Scan for the cell matching the given text and deliver its (x, y) coordinate at center. 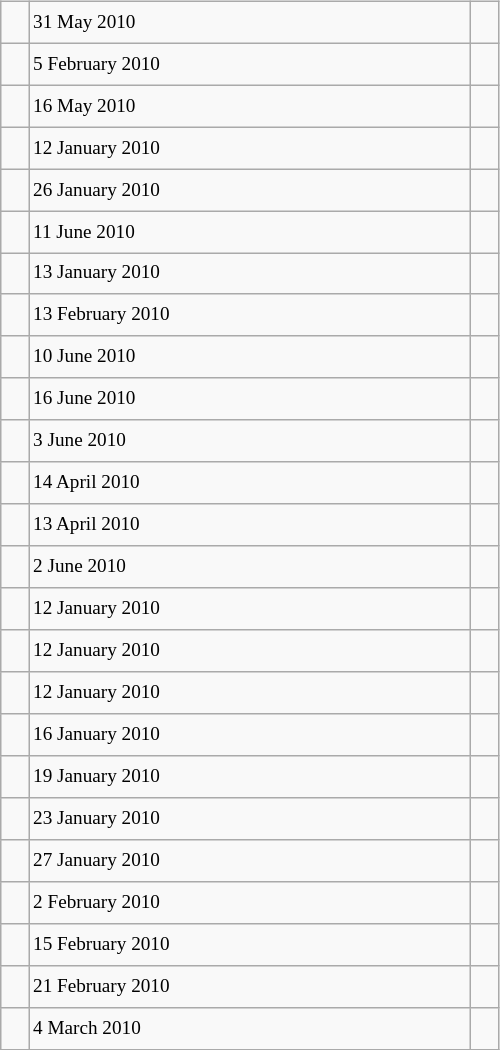
15 February 2010 (249, 944)
27 January 2010 (249, 861)
16 January 2010 (249, 735)
13 January 2010 (249, 274)
13 February 2010 (249, 315)
3 June 2010 (249, 441)
14 April 2010 (249, 483)
4 March 2010 (249, 1028)
2 June 2010 (249, 567)
10 June 2010 (249, 357)
11 June 2010 (249, 232)
16 June 2010 (249, 399)
23 January 2010 (249, 819)
31 May 2010 (249, 22)
16 May 2010 (249, 106)
2 February 2010 (249, 902)
26 January 2010 (249, 190)
13 April 2010 (249, 525)
21 February 2010 (249, 986)
5 February 2010 (249, 64)
19 January 2010 (249, 777)
